Return (x, y) of the center of cell containing provided text 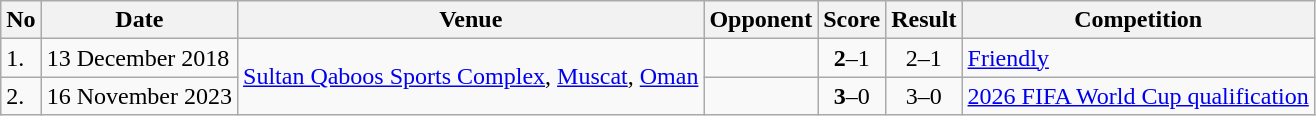
Venue (471, 20)
Competition (1138, 20)
Result (924, 20)
1. (21, 58)
Score (852, 20)
13 December 2018 (139, 58)
16 November 2023 (139, 96)
Sultan Qaboos Sports Complex, Muscat, Oman (471, 77)
Friendly (1138, 58)
2026 FIFA World Cup qualification (1138, 96)
Date (139, 20)
No (21, 20)
Opponent (761, 20)
2. (21, 96)
